Scan for the cell matching the given text and deliver its [X, Y] coordinate at center. 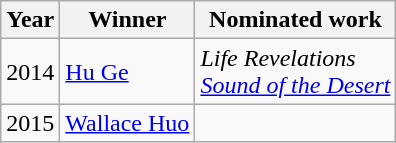
Hu Ge [128, 72]
Winner [128, 20]
Life RevelationsSound of the Desert [296, 72]
2015 [30, 123]
2014 [30, 72]
Wallace Huo [128, 123]
Nominated work [296, 20]
Year [30, 20]
